Provide the (x, y) coordinate of the cell's center where the given text is located.  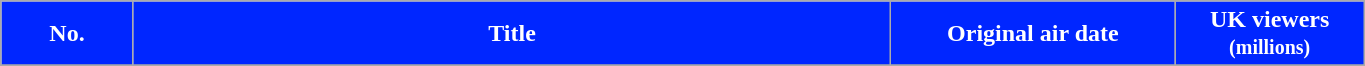
Title (512, 34)
UK viewers(millions) (1270, 34)
No. (68, 34)
Original air date (1033, 34)
